Return the [X, Y] coordinate for the center point of the cell that contains the specified text.  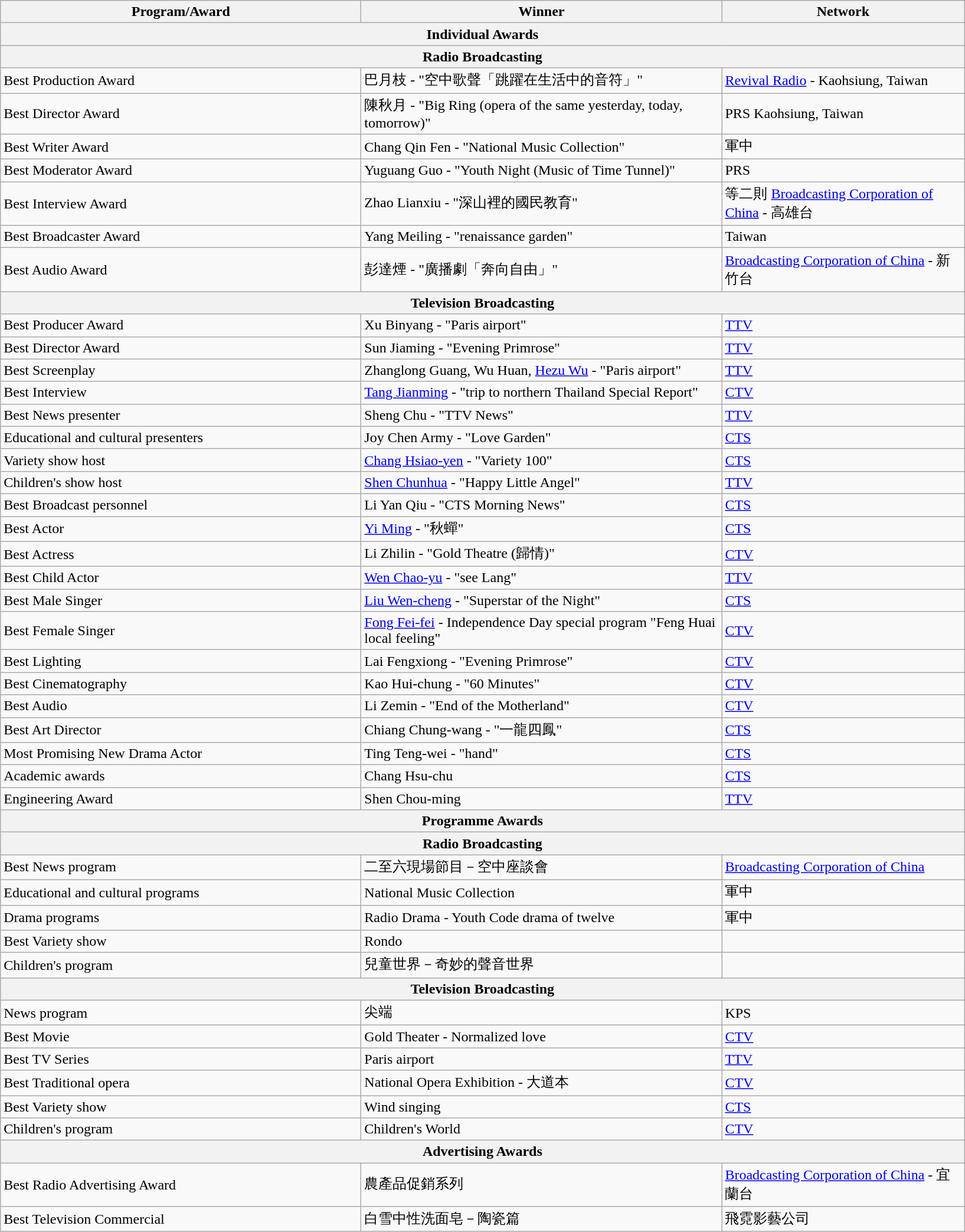
Best TV Series [181, 1059]
PRS [843, 171]
Zhanglong Guang, Wu Huan, Hezu Wu - "Paris airport" [542, 370]
Broadcasting Corporation of China - 宜蘭台 [843, 1185]
Advertising Awards [483, 1152]
Best Cinematography [181, 684]
Best News program [181, 868]
Drama programs [181, 917]
Sun Jiaming - "Evening Primrose" [542, 348]
Yang Meiling - "renaissance garden" [542, 237]
Individual Awards [483, 34]
Li Zemin - "End of the Motherland" [542, 706]
Best Female Singer [181, 630]
Network [843, 12]
Yi Ming - "秋蟬" [542, 529]
Xu Binyang - "Paris airport" [542, 325]
Wen Chao-yu - "see Lang" [542, 578]
Educational and cultural presenters [181, 437]
Best Movie [181, 1037]
National Music Collection [542, 893]
Best Lighting [181, 661]
Best Production Award [181, 80]
Fong Fei-fei - Independence Day special program "Feng Huai local feeling" [542, 630]
Best Writer Award [181, 146]
Radio Drama - Youth Code drama of twelve [542, 917]
Joy Chen Army - "Love Garden" [542, 437]
Zhao Lianxiu - "深山裡的國民教育" [542, 204]
Ting Teng-wei - "hand" [542, 754]
兒童世界－奇妙的聲音世界 [542, 966]
Broadcasting Corporation of China [843, 868]
Best Radio Advertising Award [181, 1185]
Winner [542, 12]
Li Zhilin - "Gold Theatre (歸情)" [542, 554]
等二則 Broadcasting Corporation of China - 高雄台 [843, 204]
Best Producer Award [181, 325]
PRS Kaohsiung, Taiwan [843, 114]
Best Audio Award [181, 270]
Best Traditional opera [181, 1083]
Revival Radio - Kaohsiung, Taiwan [843, 80]
Engineering Award [181, 799]
白雪中性洗面皂－陶瓷篇 [542, 1220]
Best Television Commercial [181, 1220]
Taiwan [843, 237]
Best Moderator Award [181, 171]
農產品促銷系列 [542, 1185]
Children's show host [181, 482]
Best News presenter [181, 415]
Lai Fengxiong - "Evening Primrose" [542, 661]
Broadcasting Corporation of China - 新竹台 [843, 270]
Chang Hsiao-yen - "Variety 100" [542, 460]
Rondo [542, 942]
Best Broadcaster Award [181, 237]
Best Actor [181, 529]
Chiang Chung-wang - "一龍四鳳" [542, 730]
Best Art Director [181, 730]
Paris airport [542, 1059]
News program [181, 1013]
飛霓影藝公司 [843, 1220]
Shen Chou-ming [542, 799]
Kao Hui-chung - "60 Minutes" [542, 684]
陳秋月 - "Big Ring (opera of the same yesterday, today, tomorrow)" [542, 114]
Best Male Singer [181, 600]
彭達煙 - "廣播劇「奔向自由」" [542, 270]
Academic awards [181, 776]
Educational and cultural programs [181, 893]
Chang Hsu-chu [542, 776]
Most Promising New Drama Actor [181, 754]
Best Screenplay [181, 370]
Children's World [542, 1129]
Yuguang Guo - "Youth Night (Music of Time Tunnel)" [542, 171]
Wind singing [542, 1107]
二至六現場節目－空中座談會 [542, 868]
Program/Award [181, 12]
Variety show host [181, 460]
National Opera Exhibition - 大道本 [542, 1083]
巴月枝 - "空中歌聲「跳躍在生活中的音符」" [542, 80]
Best Interview [181, 393]
Gold Theater - Normalized love [542, 1037]
Sheng Chu - "TTV News" [542, 415]
Best Actress [181, 554]
Chang Qin Fen - "National Music Collection" [542, 146]
Best Child Actor [181, 578]
Programme Awards [483, 821]
Liu Wen-cheng - "Superstar of the Night" [542, 600]
Best Broadcast personnel [181, 505]
Best Interview Award [181, 204]
尖端 [542, 1013]
Shen Chunhua - "Happy Little Angel" [542, 482]
Li Yan Qiu - "CTS Morning News" [542, 505]
Best Audio [181, 706]
KPS [843, 1013]
Tang Jianming - "trip to northern Thailand Special Report" [542, 393]
